Output the [x, y] coordinate of the center of the cell containing the given text.  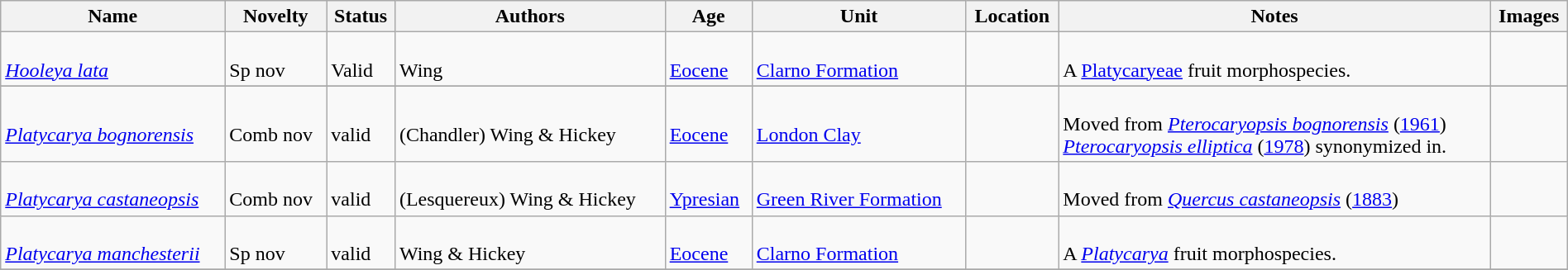
Platycarya bognorensis [112, 124]
Ypresian [708, 188]
Hooleya lata [112, 59]
Platycarya castaneopsis [112, 188]
A Platycarya fruit morphospecies. [1274, 243]
Platycarya manchesterii [112, 243]
Wing [529, 59]
Name [112, 17]
Novelty [276, 17]
Moved from Pterocaryopsis bognorensis (1961) Pterocaryopsis elliptica (1978) synonymized in. [1274, 124]
Status [361, 17]
Valid [361, 59]
Moved from Quercus castaneopsis (1883) [1274, 188]
Green River Formation [858, 188]
Images [1528, 17]
Location [1012, 17]
Authors [529, 17]
(Chandler) Wing & Hickey [529, 124]
Wing & Hickey [529, 243]
Notes [1274, 17]
(Lesquereux) Wing & Hickey [529, 188]
Unit [858, 17]
A Platycaryeae fruit morphospecies. [1274, 59]
London Clay [858, 124]
Age [708, 17]
